Return [X, Y] of the center of cell containing provided text 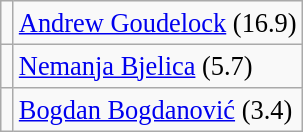
Andrew Goudelock (16.9) [158, 22]
Bogdan Bogdanović (3.4) [158, 109]
Nemanja Bjelica (5.7) [158, 66]
